Capture the cell that displays the provided text and extract its (X, Y) central coordinate. 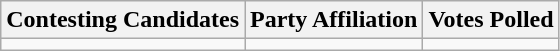
Contesting Candidates (123, 20)
Party Affiliation (334, 20)
Votes Polled (491, 20)
